Pinpoint the cell where the given text exists, returning its (X, Y) midpoint coordinate. 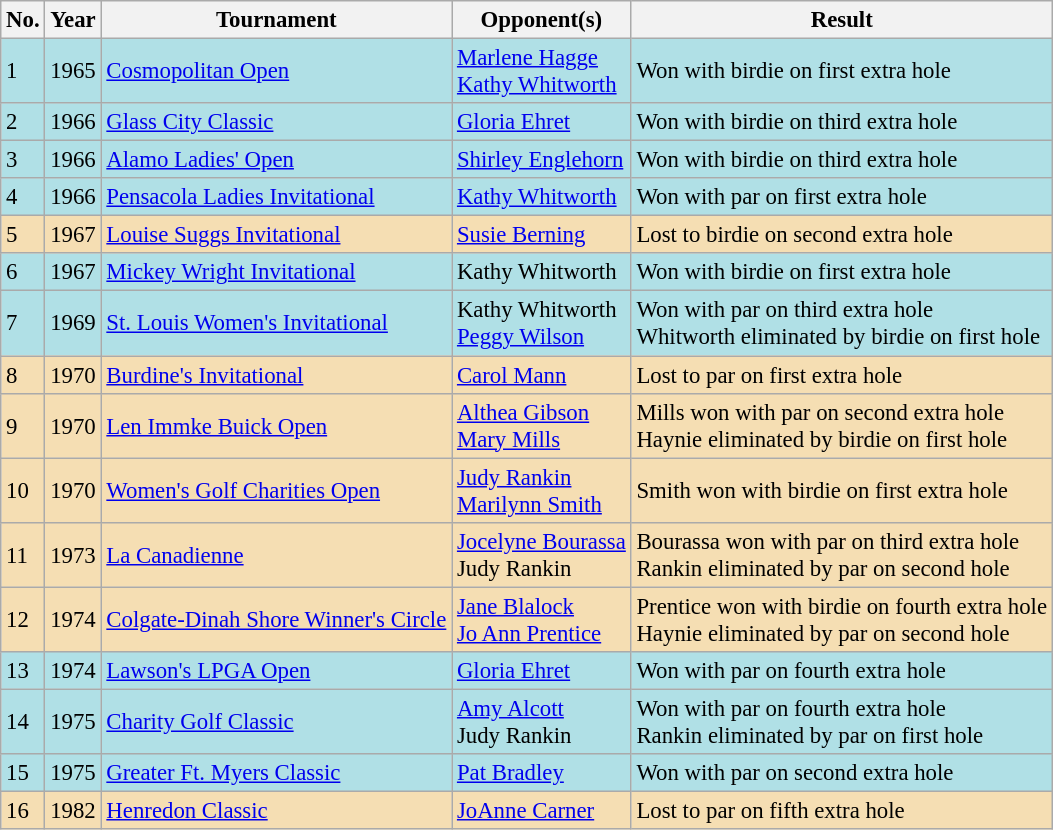
Lost to par on first extra hole (842, 375)
Shirley Englehorn (542, 160)
Won with par on fourth extra holeRankin eliminated by par on first hole (842, 722)
Alamo Ladies' Open (276, 160)
Cosmopolitan Open (276, 72)
St. Louis Women's Invitational (276, 324)
Judy Rankin Marilynn Smith (542, 490)
2 (23, 122)
Henredon Classic (276, 810)
7 (23, 324)
Result (842, 20)
1965 (73, 72)
10 (23, 490)
13 (23, 671)
1 (23, 72)
Marlene Hagge Kathy Whitworth (542, 72)
Won with par on third extra holeWhitworth eliminated by birdie on first hole (842, 324)
9 (23, 426)
Greater Ft. Myers Classic (276, 773)
5 (23, 235)
Mills won with par on second extra holeHaynie eliminated by birdie on first hole (842, 426)
Kathy Whitworth Peggy Wilson (542, 324)
Bourassa won with par on third extra holeRankin eliminated by par on second hole (842, 554)
1973 (73, 554)
Won with par on first extra hole (842, 197)
Women's Golf Charities Open (276, 490)
Susie Berning (542, 235)
Charity Golf Classic (276, 722)
4 (23, 197)
Lawson's LPGA Open (276, 671)
La Canadienne (276, 554)
Len Immke Buick Open (276, 426)
Carol Mann (542, 375)
JoAnne Carner (542, 810)
Jocelyne Bourassa Judy Rankin (542, 554)
15 (23, 773)
Lost to par on fifth extra hole (842, 810)
Jane Blalock Jo Ann Prentice (542, 620)
Tournament (276, 20)
1969 (73, 324)
Year (73, 20)
Won with par on second extra hole (842, 773)
Louise Suggs Invitational (276, 235)
Lost to birdie on second extra hole (842, 235)
Glass City Classic (276, 122)
11 (23, 554)
Colgate-Dinah Shore Winner's Circle (276, 620)
Burdine's Invitational (276, 375)
No. (23, 20)
Opponent(s) (542, 20)
6 (23, 273)
Prentice won with birdie on fourth extra holeHaynie eliminated by par on second hole (842, 620)
Smith won with birdie on first extra hole (842, 490)
Won with par on fourth extra hole (842, 671)
14 (23, 722)
16 (23, 810)
Pat Bradley (542, 773)
1982 (73, 810)
Mickey Wright Invitational (276, 273)
8 (23, 375)
3 (23, 160)
Pensacola Ladies Invitational (276, 197)
Amy Alcott Judy Rankin (542, 722)
Althea Gibson Mary Mills (542, 426)
12 (23, 620)
